Identify which cell holds the provided text, then report its [X, Y] central coordinate. 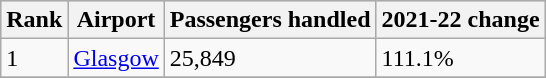
1 [34, 58]
Airport [116, 20]
111.1% [460, 58]
Rank [34, 20]
Passengers handled [270, 20]
Glasgow [116, 58]
25,849 [270, 58]
2021-22 change [460, 20]
